Output the [X, Y] coordinate of the center of the cell containing the given text.  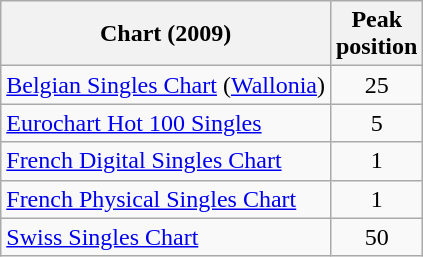
Chart (2009) [166, 34]
5 [376, 123]
Eurochart Hot 100 Singles [166, 123]
25 [376, 85]
Belgian Singles Chart (Wallonia) [166, 85]
Swiss Singles Chart [166, 237]
French Digital Singles Chart [166, 161]
Peakposition [376, 34]
French Physical Singles Chart [166, 199]
50 [376, 237]
